Identify which cell holds the provided text, then report its (X, Y) central coordinate. 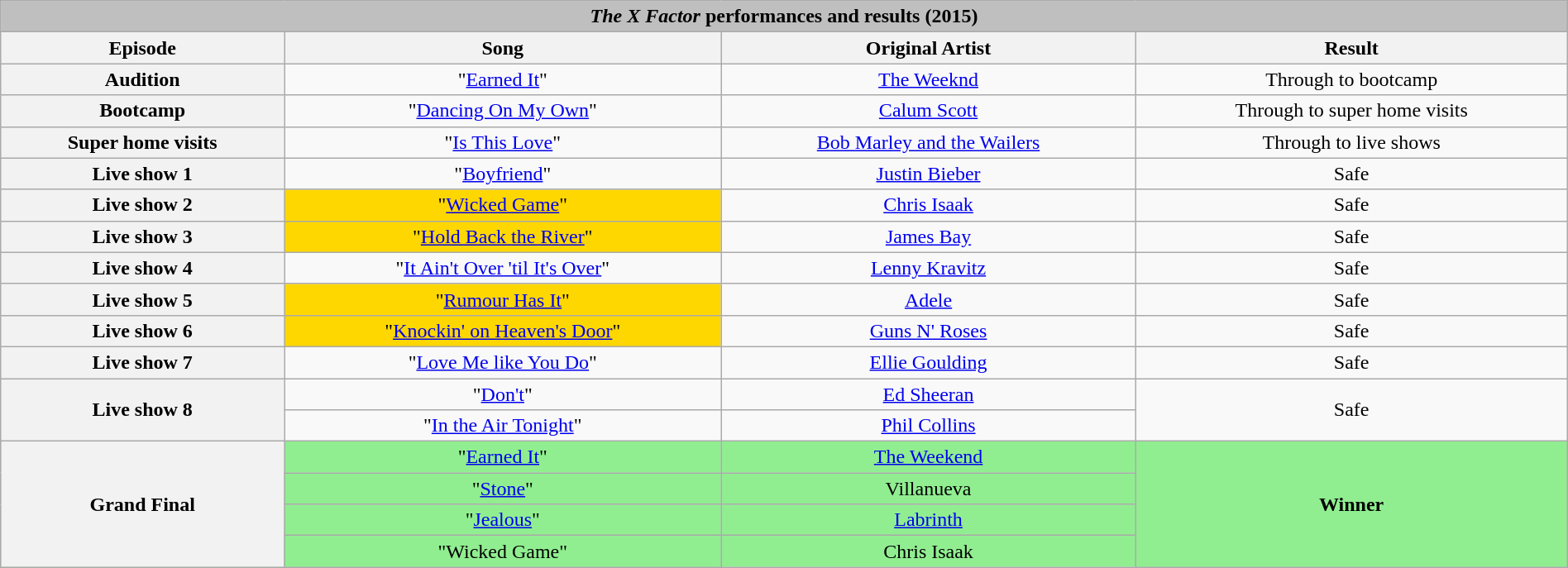
"Love Me like You Do" (503, 362)
Live show 3 (142, 236)
"Don't" (503, 394)
Adele (928, 299)
Live show 8 (142, 410)
Grand Final (142, 504)
"Dancing On My Own" (503, 111)
"Rumour Has It" (503, 299)
The X Factor performances and results (2015) (784, 17)
Song (503, 48)
Live show 1 (142, 174)
"Stone" (503, 489)
Justin Bieber (928, 174)
Audition (142, 79)
"Hold Back the River" (503, 236)
"Jealous" (503, 520)
"Knockin' on Heaven's Door" (503, 331)
Live show 5 (142, 299)
Live show 7 (142, 362)
Bootcamp (142, 111)
Episode (142, 48)
Calum Scott (928, 111)
Phil Collins (928, 426)
The Weekend (928, 457)
Labrinth (928, 520)
Live show 4 (142, 268)
"Boyfriend" (503, 174)
Live show 2 (142, 205)
James Bay (928, 236)
Result (1351, 48)
Villanueva (928, 489)
Through to live shows (1351, 142)
Super home visits (142, 142)
Winner (1351, 504)
Through to bootcamp (1351, 79)
The Weeknd (928, 79)
Bob Marley and the Wailers (928, 142)
Live show 6 (142, 331)
Through to super home visits (1351, 111)
"Is This Love" (503, 142)
Ed Sheeran (928, 394)
Original Artist (928, 48)
Lenny Kravitz (928, 268)
"It Ain't Over 'til It's Over" (503, 268)
Ellie Goulding (928, 362)
Guns N' Roses (928, 331)
"In the Air Tonight" (503, 426)
